Pinpoint the cell where the given text exists, returning its [X, Y] midpoint coordinate. 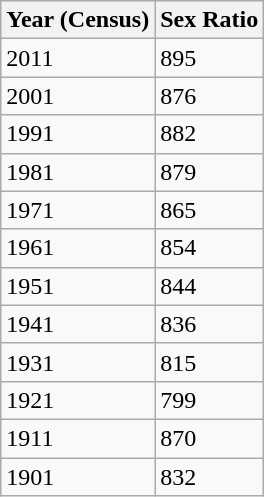
1941 [78, 324]
1961 [78, 248]
876 [210, 96]
1931 [78, 362]
879 [210, 172]
1971 [78, 210]
1901 [78, 477]
Year (Census) [78, 20]
895 [210, 58]
1921 [78, 400]
1911 [78, 438]
836 [210, 324]
1991 [78, 134]
1951 [78, 286]
882 [210, 134]
870 [210, 438]
854 [210, 248]
865 [210, 210]
799 [210, 400]
832 [210, 477]
2011 [78, 58]
844 [210, 286]
Sex Ratio [210, 20]
815 [210, 362]
1981 [78, 172]
2001 [78, 96]
